Return the [X, Y] coordinate for the center point of the cell that contains the specified text.  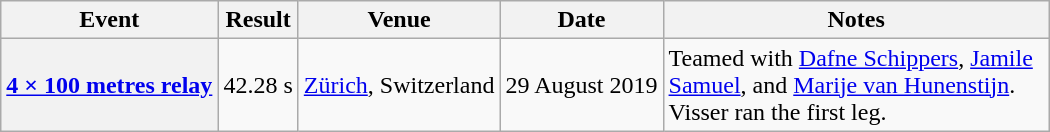
Zürich, Switzerland [399, 85]
Event [110, 20]
Notes [856, 20]
Result [258, 20]
4 × 100 metres relay [110, 85]
Date [582, 20]
Venue [399, 20]
29 August 2019 [582, 85]
42.28 s [258, 85]
Teamed with Dafne Schippers, Jamile Samuel, and Marije van Hunenstijn. Visser ran the first leg. [856, 85]
